For the text-containing cell, return its midpoint in (X, Y) coordinate format. 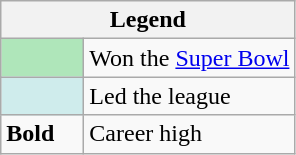
Led the league (190, 96)
Career high (190, 134)
Bold (42, 134)
Won the Super Bowl (190, 58)
Legend (148, 20)
